Find where the given text appears and provide that cell's center as [X, Y] coordinate. 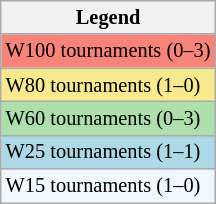
W60 tournaments (0–3) [108, 118]
W100 tournaments (0–3) [108, 51]
W25 tournaments (1–1) [108, 152]
W80 tournaments (1–0) [108, 85]
W15 tournaments (1–0) [108, 186]
Legend [108, 17]
